Search for the cell housing the specified text and yield its (x, y) center coordinate. 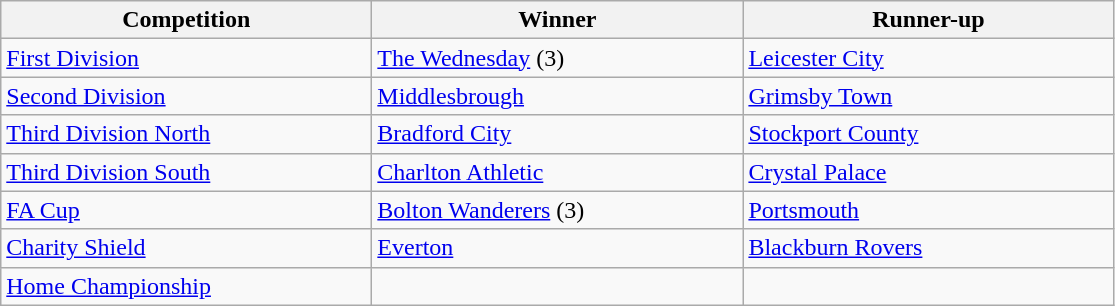
Second Division (186, 96)
The Wednesday (3) (558, 58)
Bolton Wanderers (3) (558, 210)
FA Cup (186, 210)
Competition (186, 20)
Portsmouth (928, 210)
Blackburn Rovers (928, 248)
Third Division North (186, 134)
Home Championship (186, 286)
Charity Shield (186, 248)
Leicester City (928, 58)
Grimsby Town (928, 96)
Crystal Palace (928, 172)
Runner-up (928, 20)
Everton (558, 248)
Middlesbrough (558, 96)
Third Division South (186, 172)
Stockport County (928, 134)
Winner (558, 20)
First Division (186, 58)
Bradford City (558, 134)
Charlton Athletic (558, 172)
